Pinpoint the cell where the given text exists, returning its (X, Y) midpoint coordinate. 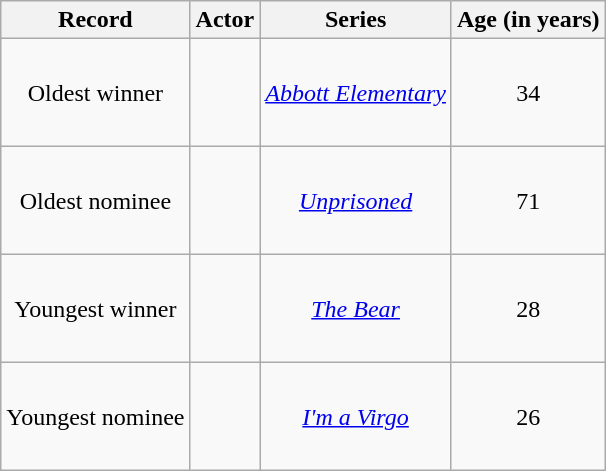
71 (528, 201)
Unprisoned (356, 201)
28 (528, 309)
34 (528, 93)
Age (in years) (528, 20)
Series (356, 20)
Record (96, 20)
Oldest winner (96, 93)
Actor (225, 20)
Oldest nominee (96, 201)
Youngest winner (96, 309)
Youngest nominee (96, 417)
I'm a Virgo (356, 417)
Abbott Elementary (356, 93)
The Bear (356, 309)
26 (528, 417)
